Scan for the cell matching the given text and deliver its [X, Y] coordinate at center. 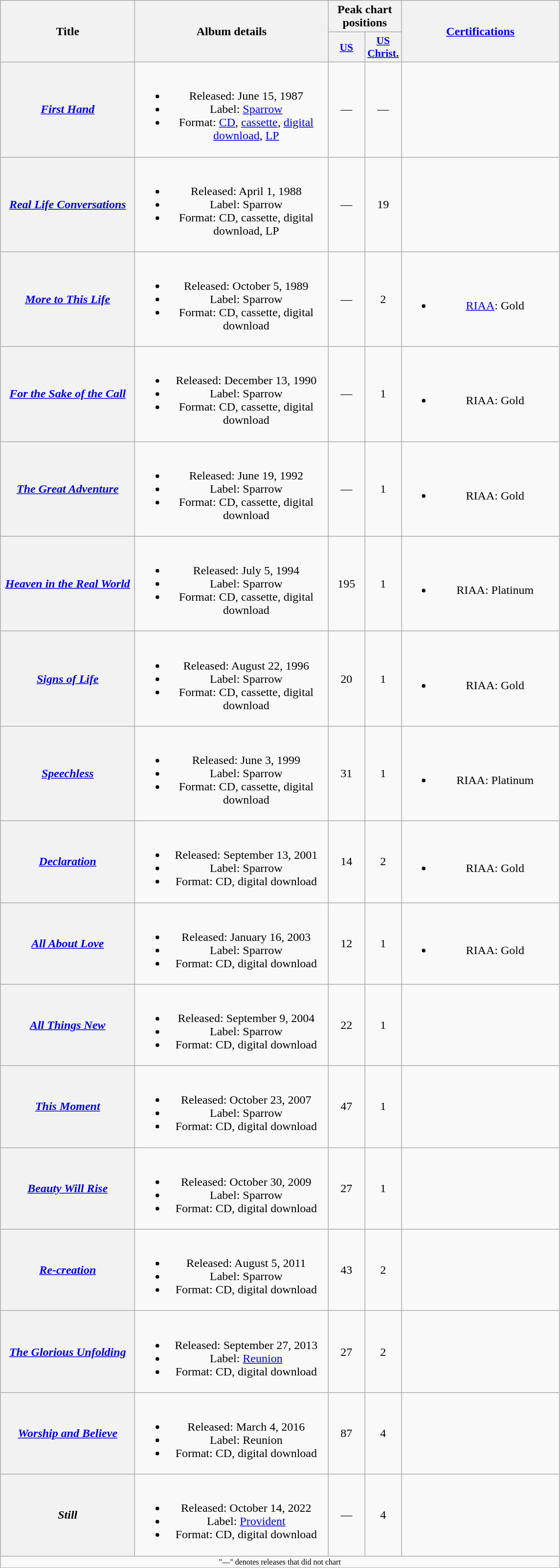
Released: October 30, 2009Label: SparrowFormat: CD, digital download [232, 1189]
This Moment [67, 1107]
Released: September 27, 2013Label: ReunionFormat: CD, digital download [232, 1352]
Album details [232, 31]
22 [346, 1025]
US [346, 47]
Released: March 4, 2016Label: ReunionFormat: CD, digital download [232, 1433]
20 [346, 678]
Released: December 13, 1990Label: SparrowFormat: CD, cassette, digital download [232, 394]
Released: October 5, 1989Label: SparrowFormat: CD, cassette, digital download [232, 299]
Signs of Life [67, 678]
More to This Life [67, 299]
Heaven in the Real World [67, 584]
USChrist. [383, 47]
Released: August 22, 1996Label: SparrowFormat: CD, cassette, digital download [232, 678]
Still [67, 1515]
Beauty Will Rise [67, 1189]
Released: September 13, 2001Label: SparrowFormat: CD, digital download [232, 861]
Title [67, 31]
All About Love [67, 943]
Worship and Believe [67, 1433]
Real Life Conversations [67, 204]
Peak chart positions [365, 17]
Released: July 5, 1994Label: SparrowFormat: CD, cassette, digital download [232, 584]
19 [383, 204]
Released: April 1, 1988Label: SparrowFormat: CD, cassette, digital download, LP [232, 204]
The Glorious Unfolding [67, 1352]
The Great Adventure [67, 489]
43 [346, 1270]
Certifications [480, 31]
All Things New [67, 1025]
Released: January 16, 2003Label: SparrowFormat: CD, digital download [232, 943]
87 [346, 1433]
Released: October 14, 2022Label: ProvidentFormat: CD, digital download [232, 1515]
"—" denotes releases that did not chart [280, 1562]
12 [346, 943]
Released: June 3, 1999Label: SparrowFormat: CD, cassette, digital download [232, 773]
14 [346, 861]
47 [346, 1107]
31 [346, 773]
For the Sake of the Call [67, 394]
Released: June 19, 1992Label: SparrowFormat: CD, cassette, digital download [232, 489]
Speechless [67, 773]
Re-creation [67, 1270]
Declaration [67, 861]
Released: October 23, 2007Label: SparrowFormat: CD, digital download [232, 1107]
Released: September 9, 2004Label: SparrowFormat: CD, digital download [232, 1025]
Released: August 5, 2011Label: SparrowFormat: CD, digital download [232, 1270]
195 [346, 584]
First Hand [67, 109]
Released: June 15, 1987Label: SparrowFormat: CD, cassette, digital download, LP [232, 109]
